For the text-containing cell, return its midpoint in [X, Y] coordinate format. 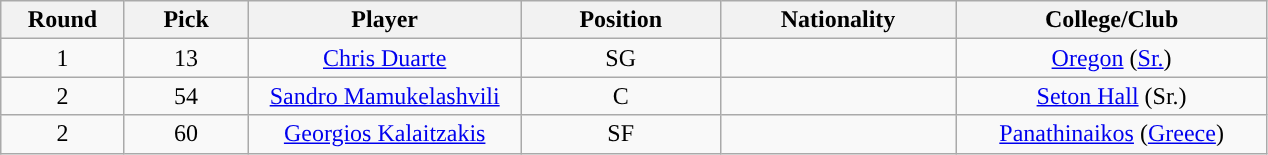
13 [186, 58]
1 [63, 58]
Nationality [838, 20]
Panathinaikos (Greece) [1112, 134]
Seton Hall (Sr.) [1112, 96]
Player [385, 20]
Position [620, 20]
Pick [186, 20]
Oregon (Sr.) [1112, 58]
Sandro Mamukelashvili [385, 96]
College/Club [1112, 20]
C [620, 96]
54 [186, 96]
Georgios Kalaitzakis [385, 134]
60 [186, 134]
SG [620, 58]
SF [620, 134]
Round [63, 20]
Chris Duarte [385, 58]
